Extract the (X, Y) coordinate from the center of the cell holding the provided text.  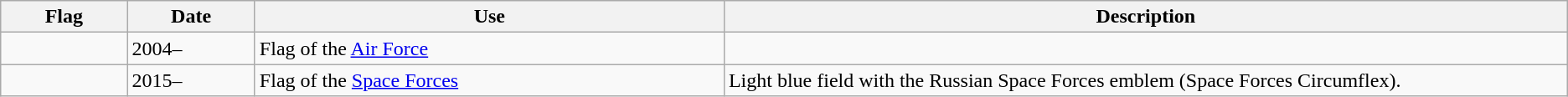
Description (1146, 17)
Flag of the Space Forces (489, 80)
Use (489, 17)
Date (191, 17)
2004– (191, 48)
Light blue field with the Russian Space Forces emblem (Space Forces Circumflex). (1146, 80)
Flag (64, 17)
2015– (191, 80)
Flag of the Air Force (489, 48)
